Provide the (X, Y) coordinate of the cell's center where the given text is located.  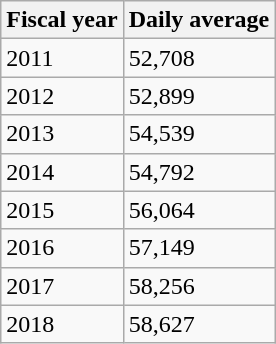
Fiscal year (62, 20)
52,899 (199, 96)
54,539 (199, 134)
2016 (62, 248)
57,149 (199, 248)
2017 (62, 286)
2015 (62, 210)
2012 (62, 96)
56,064 (199, 210)
2013 (62, 134)
58,627 (199, 324)
Daily average (199, 20)
2018 (62, 324)
52,708 (199, 58)
54,792 (199, 172)
2011 (62, 58)
58,256 (199, 286)
2014 (62, 172)
